Search for the cell housing the specified text and yield its (x, y) center coordinate. 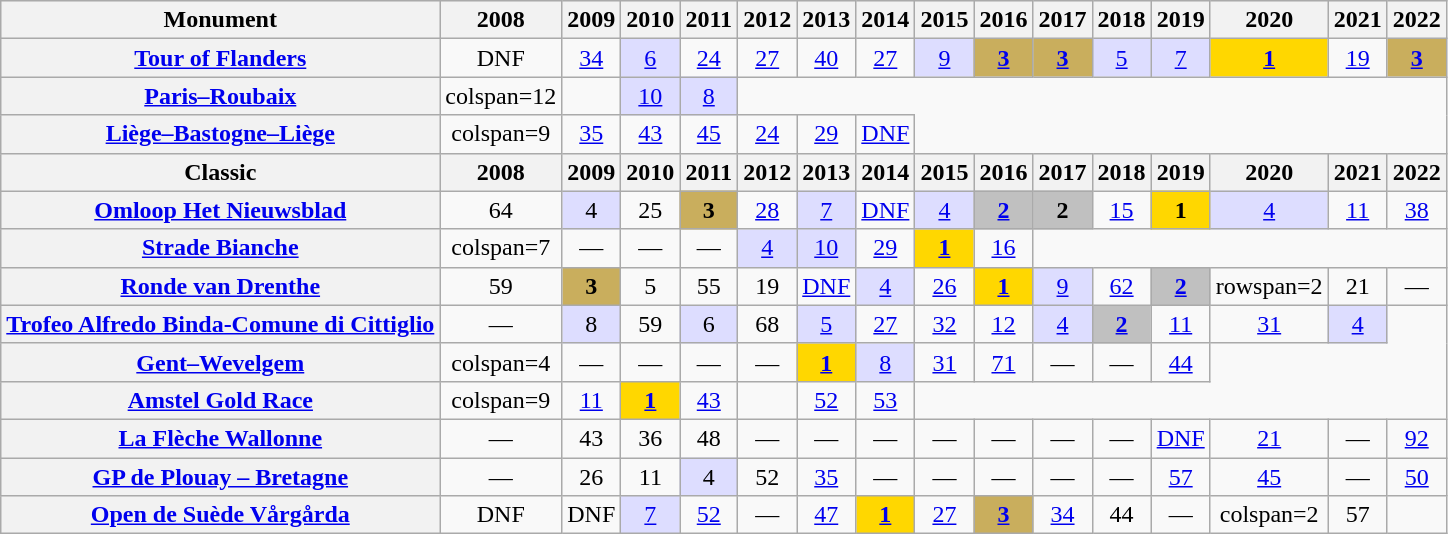
Ronde van Drenthe (220, 286)
68 (768, 324)
53 (886, 400)
38 (1416, 210)
12 (1004, 324)
GP de Plouay – Bretagne (220, 477)
16 (1004, 248)
48 (709, 438)
La Flèche Wallonne (220, 438)
colspan=12 (501, 96)
40 (826, 58)
36 (650, 438)
55 (709, 286)
Open de Suède Vårgårda (220, 515)
64 (501, 210)
Strade Bianche (220, 248)
28 (768, 210)
Liège–Bastogne–Liège (220, 134)
Tour of Flanders (220, 58)
colspan=7 (501, 248)
47 (826, 515)
25 (650, 210)
Omloop Het Nieuwsblad (220, 210)
15 (1122, 210)
32 (944, 324)
50 (1416, 477)
Classic (220, 172)
Monument (220, 20)
Paris–Roubaix (220, 96)
71 (1004, 362)
colspan=4 (501, 362)
Amstel Gold Race (220, 400)
92 (1416, 438)
62 (1122, 286)
Trofeo Alfredo Binda-Comune di Cittiglio (220, 324)
colspan=2 (1269, 515)
Gent–Wevelgem (220, 362)
rowspan=2 (1269, 286)
